Locate the cell with the specified text and output its (X, Y) center coordinate. 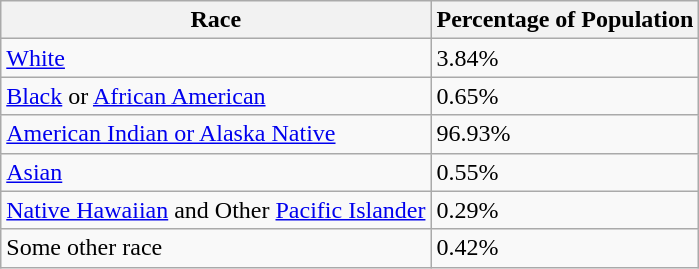
Black or African American (216, 96)
96.93% (565, 134)
Race (216, 20)
Some other race (216, 248)
Asian (216, 172)
American Indian or Alaska Native (216, 134)
Native Hawaiian and Other Pacific Islander (216, 210)
White (216, 58)
0.55% (565, 172)
0.29% (565, 210)
Percentage of Population (565, 20)
0.65% (565, 96)
3.84% (565, 58)
0.42% (565, 248)
